Determine the [x, y] coordinate at the center of the cell enclosing the given text.  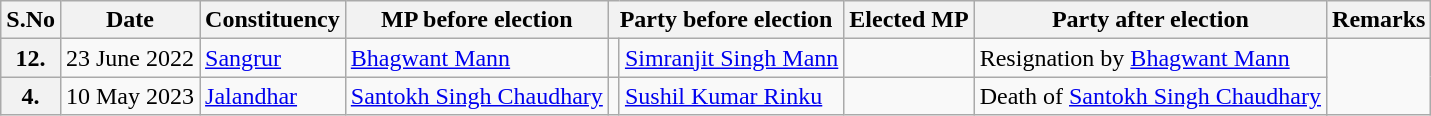
Sushil Kumar Rinku [731, 96]
Remarks [1379, 20]
Elected MP [909, 20]
Death of Santokh Singh Chaudhary [1150, 96]
10 May 2023 [130, 96]
12. [31, 58]
Jalandhar [273, 96]
Sangrur [273, 58]
Party before election [726, 20]
MP before election [476, 20]
Bhagwant Mann [476, 58]
S.No [31, 20]
Santokh Singh Chaudhary [476, 96]
Constituency [273, 20]
23 June 2022 [130, 58]
Party after election [1150, 20]
Simranjit Singh Mann [731, 58]
Date [130, 20]
4. [31, 96]
Resignation by Bhagwant Mann [1150, 58]
